Determine the (x, y) coordinate at the center of the cell enclosing the given text.  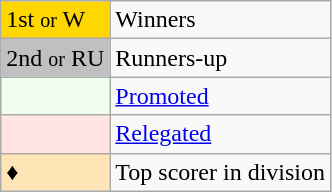
Winners (220, 20)
Runners-up (220, 58)
2nd or RU (56, 58)
1st or W (56, 20)
Top scorer in division (220, 172)
♦ (56, 172)
Relegated (220, 134)
Promoted (220, 96)
